Detect which cell encompasses the target text, then output its (X, Y) center coordinate. 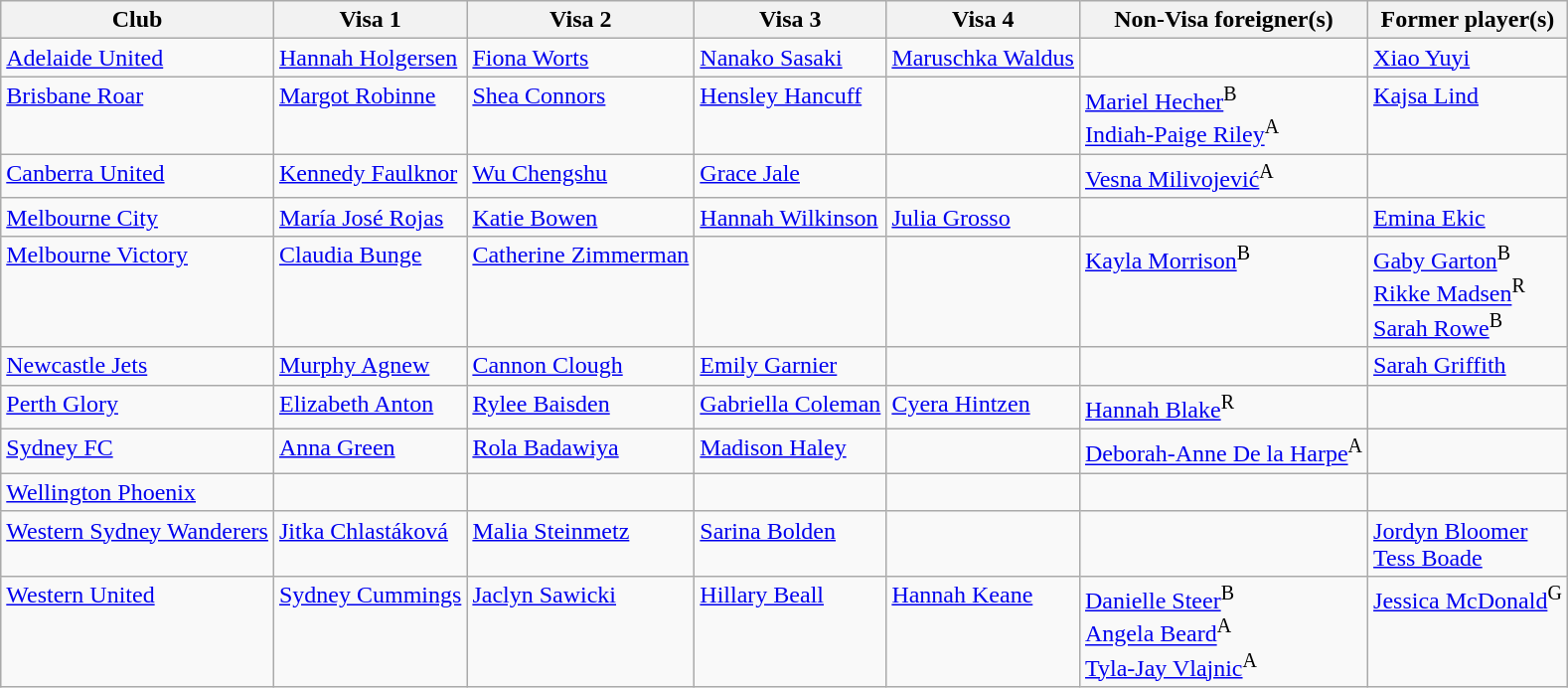
Western Sydney Wanderers (137, 543)
Melbourne Victory (137, 292)
Xiao Yuyi (1469, 58)
Vesna MilivojevićA (1223, 177)
Hannah Wilkinson (791, 217)
Wu Chengshu (580, 177)
Hensley Hancuff (791, 115)
Sarah Griffith (1469, 366)
Emina Ekic (1469, 217)
Hannah BlakeR (1223, 408)
Fiona Worts (580, 58)
Hannah Holgersen (370, 58)
Visa 4 (984, 20)
Grace Jale (791, 177)
Visa 1 (370, 20)
Madison Haley (791, 451)
Gaby GartonB Rikke MadsenR Sarah RoweB (1469, 292)
Claudia Bunge (370, 292)
Rola Badawiya (580, 451)
Western United (137, 631)
Jaclyn Sawicki (580, 631)
Kennedy Faulknor (370, 177)
Wellington Phoenix (137, 492)
María José Rojas (370, 217)
Emily Garnier (791, 366)
Kayla MorrisonB (1223, 292)
Perth Glory (137, 408)
Club (137, 20)
Former player(s) (1469, 20)
Melbourne City (137, 217)
Maruschka Waldus (984, 58)
Rylee Baisden (580, 408)
Danielle SteerB Angela BeardA Tyla-Jay VlajnicA (1223, 631)
Cyera Hintzen (984, 408)
Julia Grosso (984, 217)
Hannah Keane (984, 631)
Jitka Chlastáková (370, 543)
Malia Steinmetz (580, 543)
Jessica McDonaldG (1469, 631)
Cannon Clough (580, 366)
Margot Robinne (370, 115)
Visa 3 (791, 20)
Sarina Bolden (791, 543)
Shea Connors (580, 115)
Jordyn Bloomer Tess Boade (1469, 543)
Non-Visa foreigner(s) (1223, 20)
Sydney Cummings (370, 631)
Elizabeth Anton (370, 408)
Hillary Beall (791, 631)
Gabriella Coleman (791, 408)
Canberra United (137, 177)
Sydney FC (137, 451)
Brisbane Roar (137, 115)
Kajsa Lind (1469, 115)
Anna Green (370, 451)
Visa 2 (580, 20)
Katie Bowen (580, 217)
Newcastle Jets (137, 366)
Murphy Agnew (370, 366)
Deborah-Anne De la HarpeA (1223, 451)
Nanako Sasaki (791, 58)
Mariel HecherB Indiah-Paige RileyA (1223, 115)
Catherine Zimmerman (580, 292)
Adelaide United (137, 58)
